Detect which cell encompasses the target text, then output its (X, Y) center coordinate. 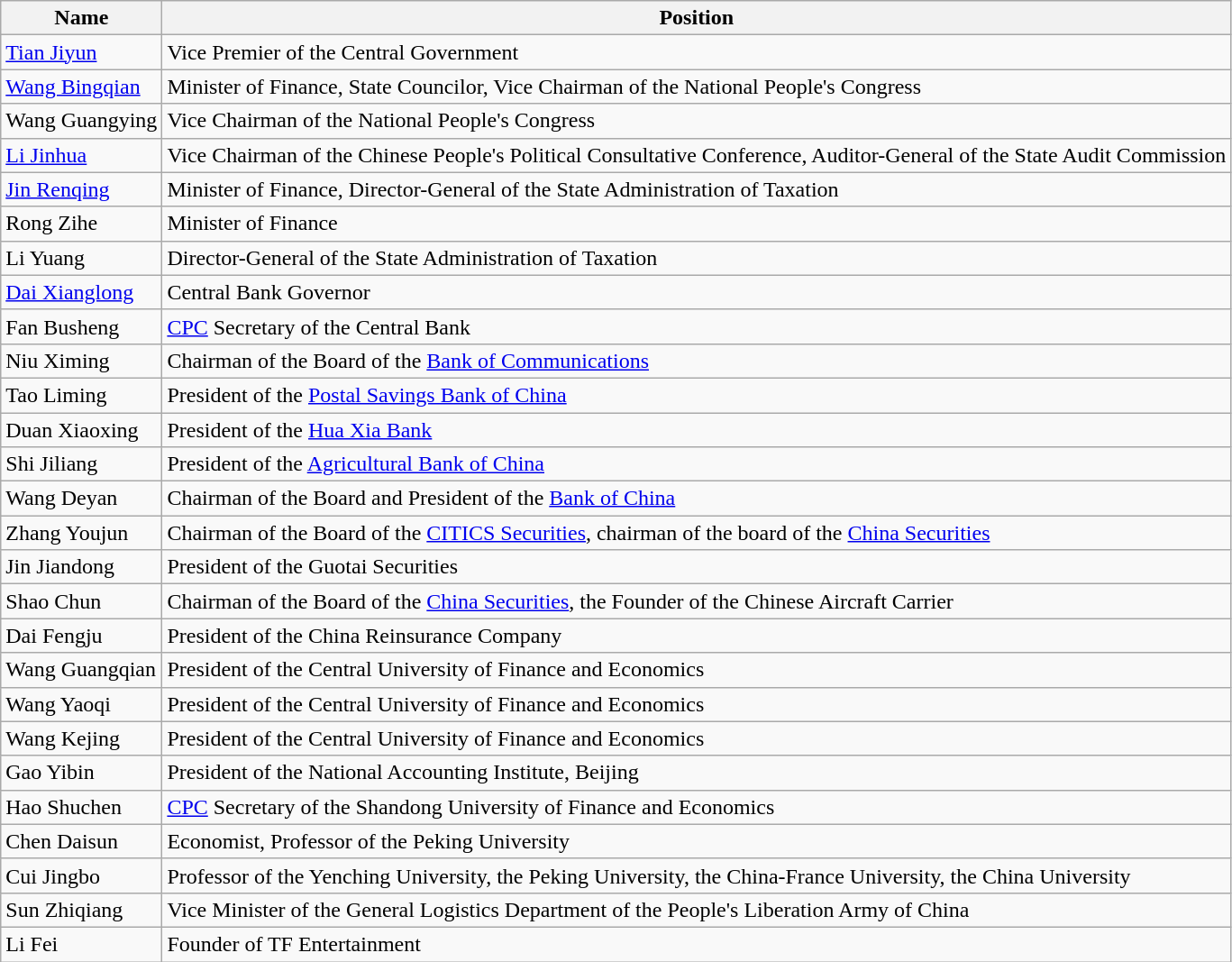
President of the Hua Xia Bank (697, 430)
Chen Daisun (81, 841)
Minister of Finance, State Councilor, Vice Chairman of the National People's Congress (697, 87)
Jin Jiandong (81, 567)
Founder of TF Entertainment (697, 944)
Minister of Finance, Director-General of the State Administration of Taxation (697, 189)
Central Bank Governor (697, 292)
Rong Zihe (81, 224)
Fan Busheng (81, 326)
Name (81, 18)
Wang Deyan (81, 499)
Professor of the Yenching University, the Peking University, the China-France University, the China University (697, 875)
Chairman of the Board of the Bank of Communications (697, 361)
Wang Guangqian (81, 670)
Wang Yaoqi (81, 704)
President of the China Reinsurance Company (697, 636)
Shao Chun (81, 601)
Position (697, 18)
President of the National Accounting Institute, Beijing (697, 773)
President of the Postal Savings Bank of China (697, 395)
Vice Chairman of the Chinese People's Political Consultative Conference, Auditor-General of the State Audit Commission (697, 155)
Wang Bingqian (81, 87)
Li Yuang (81, 258)
Shi Jiliang (81, 464)
Chairman of the Board of the China Securities, the Founder of the Chinese Aircraft Carrier (697, 601)
Vice Chairman of the National People's Congress (697, 121)
Sun Zhiqiang (81, 910)
Niu Ximing (81, 361)
President of the Agricultural Bank of China (697, 464)
Chairman of the Board and President of the Bank of China (697, 499)
Jin Renqing (81, 189)
Gao Yibin (81, 773)
CPC Secretary of the Shandong University of Finance and Economics (697, 807)
Director-General of the State Administration of Taxation (697, 258)
Tian Jiyun (81, 52)
Dai Fengju (81, 636)
Duan Xiaoxing (81, 430)
Dai Xianglong (81, 292)
Cui Jingbo (81, 875)
Minister of Finance (697, 224)
CPC Secretary of the Central Bank (697, 326)
Zhang Youjun (81, 533)
Vice Premier of the Central Government (697, 52)
Wang Kejing (81, 738)
Chairman of the Board of the CITICS Securities, chairman of the board of the China Securities (697, 533)
President of the Guotai Securities (697, 567)
Li Fei (81, 944)
Economist, Professor of the Peking University (697, 841)
Wang Guangying (81, 121)
Hao Shuchen (81, 807)
Li Jinhua (81, 155)
Tao Liming (81, 395)
Vice Minister of the General Logistics Department of the People's Liberation Army of China (697, 910)
